Return [X, Y] of the center of cell containing provided text 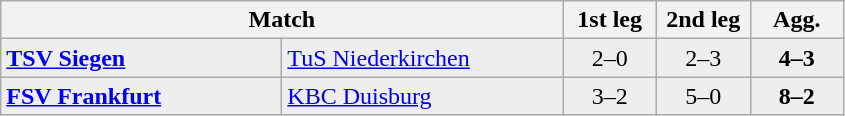
KBC Duisburg [422, 96]
3–2 [610, 96]
4–3 [797, 58]
8–2 [797, 96]
1st leg [610, 20]
Agg. [797, 20]
Match [282, 20]
TSV Siegen [142, 58]
2–3 [703, 58]
TuS Niederkirchen [422, 58]
2nd leg [703, 20]
2–0 [610, 58]
5–0 [703, 96]
FSV Frankfurt [142, 96]
